Provide the (X, Y) coordinate of the cell's center where the given text is located.  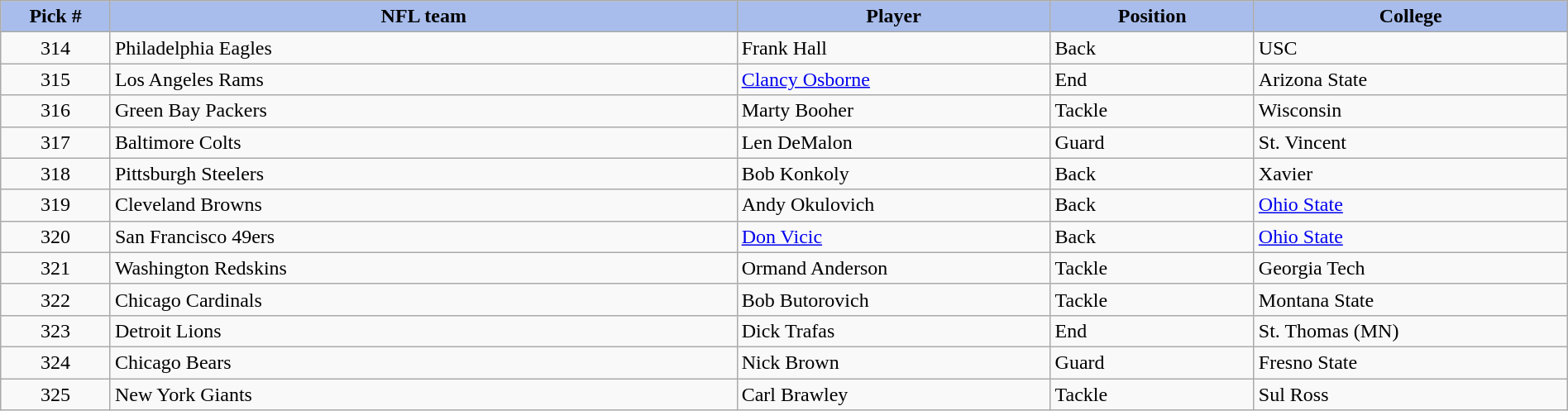
318 (56, 174)
325 (56, 394)
Cleveland Browns (423, 205)
Player (893, 17)
322 (56, 299)
Chicago Cardinals (423, 299)
324 (56, 362)
Bob Konkoly (893, 174)
Dick Trafas (893, 331)
Carl Brawley (893, 394)
Clancy Osborne (893, 79)
Bob Butorovich (893, 299)
New York Giants (423, 394)
Fresno State (1411, 362)
Chicago Bears (423, 362)
Philadelphia Eagles (423, 48)
Detroit Lions (423, 331)
College (1411, 17)
Arizona State (1411, 79)
321 (56, 268)
San Francisco 49ers (423, 237)
316 (56, 111)
St. Vincent (1411, 142)
Los Angeles Rams (423, 79)
314 (56, 48)
Georgia Tech (1411, 268)
Xavier (1411, 174)
St. Thomas (MN) (1411, 331)
Len DeMalon (893, 142)
Don Vicic (893, 237)
Andy Okulovich (893, 205)
Wisconsin (1411, 111)
317 (56, 142)
Pittsburgh Steelers (423, 174)
Montana State (1411, 299)
323 (56, 331)
Ormand Anderson (893, 268)
319 (56, 205)
Frank Hall (893, 48)
Marty Booher (893, 111)
315 (56, 79)
Position (1152, 17)
Green Bay Packers (423, 111)
NFL team (423, 17)
USC (1411, 48)
Sul Ross (1411, 394)
Baltimore Colts (423, 142)
Washington Redskins (423, 268)
Pick # (56, 17)
320 (56, 237)
Nick Brown (893, 362)
